From the cell containing the given text, extract its center point as [X, Y] coordinate. 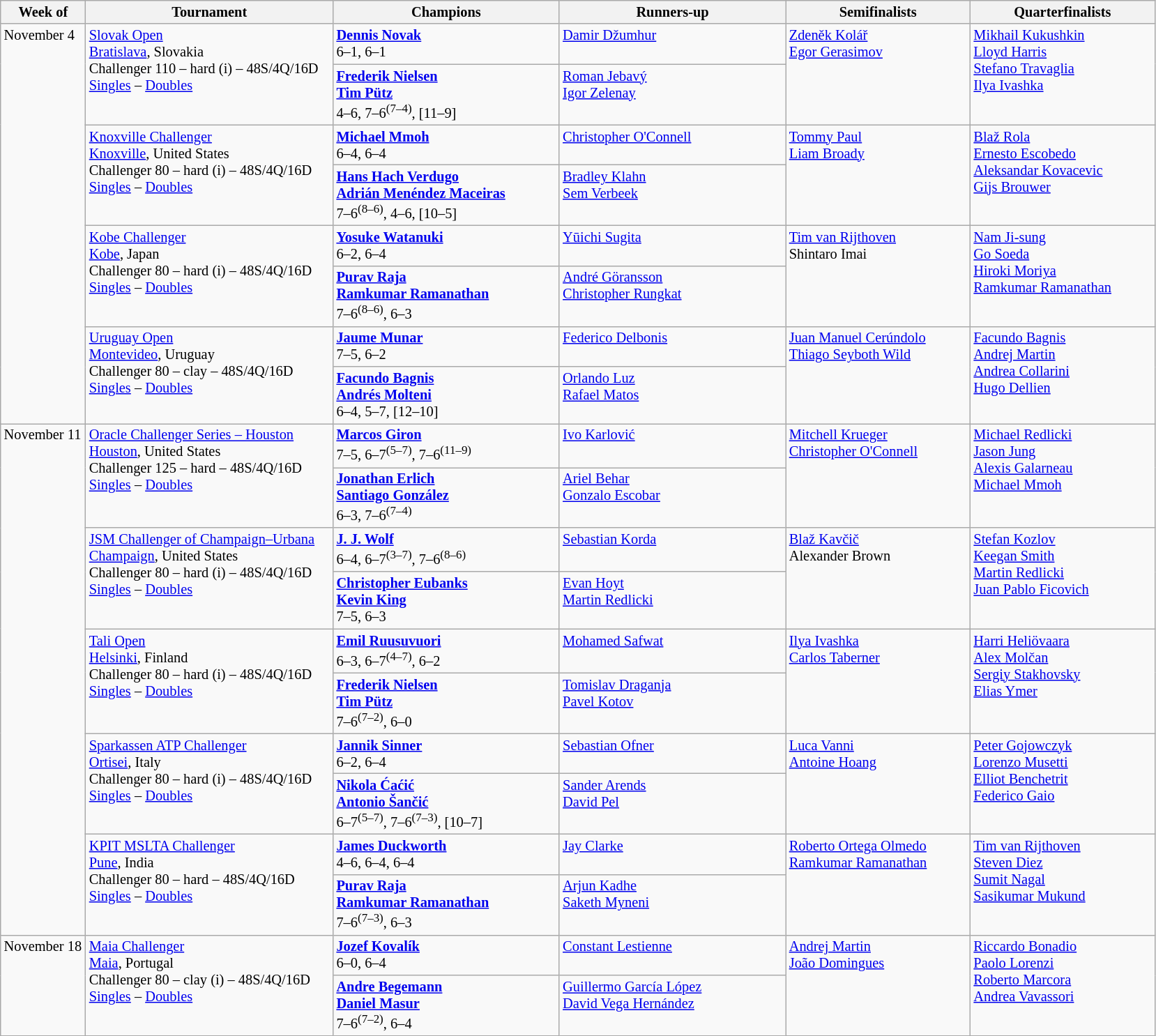
André Göransson Christopher Rungkat [672, 296]
Frederik Nielsen Tim Pütz7–6(7–2), 6–0 [446, 703]
Arjun Kadhe Saketh Myneni [672, 905]
Runners-up [672, 12]
Jannik Sinner6–2, 6–4 [446, 754]
Oracle Challenger Series – HoustonHouston, United States Challenger 125 – hard – 48S/4Q/16DSingles – Doubles [209, 475]
Nam Ji-sung Go Soeda Hiroki Moriya Ramkumar Ramanathan [1063, 276]
November 18 [43, 986]
Tim van Rijthoven Steven Diez Sumit Nagal Sasikumar Mukund [1063, 884]
Ilya Ivashka Carlos Taberner [879, 681]
Damir Džumhur [672, 44]
Week of [43, 12]
Stefan Kozlov Keegan Smith Martin Redlicki Juan Pablo Ficovich [1063, 579]
Evan Hoyt Martin Redlicki [672, 600]
JSM Challenger of Champaign–UrbanaChampaign, United States Challenger 80 – hard (i) – 48S/4Q/16DSingles – Doubles [209, 579]
Jonathan Erlich Santiago González6–3, 7–6(7–4) [446, 498]
Champions [446, 12]
Blaž Rola Ernesto Escobedo Aleksandar Kovacevic Gijs Brouwer [1063, 176]
Sander Arends David Pel [672, 803]
Andrej Martin João Domingues [879, 986]
Yosuke Watanuki6–2, 6–4 [446, 245]
Roberto Ortega Olmedo Ramkumar Ramanathan [879, 884]
Frederik Nielsen Tim Pütz4–6, 7–6(7–4), [11–9] [446, 95]
Guillermo García López David Vega Hernández [672, 1005]
Quarterfinalists [1063, 12]
Kobe ChallengerKobe, Japan Challenger 80 – hard (i) – 48S/4Q/16DSingles – Doubles [209, 276]
Ivo Karlović [672, 445]
Marcos Giron7–5, 6–7(5–7), 7–6(11–9) [446, 445]
Orlando Luz Rafael Matos [672, 395]
Michael Mmoh6–4, 6–4 [446, 145]
Juan Manuel Cerúndolo Thiago Seyboth Wild [879, 375]
Slovak OpenBratislava, Slovakia Challenger 110 – hard (i) – 48S/4Q/16DSingles – Doubles [209, 74]
Sparkassen ATP ChallengerOrtisei, Italy Challenger 80 – hard (i) – 48S/4Q/16DSingles – Doubles [209, 784]
Facundo Bagnis Andrés Molteni6–4, 5–7, [12–10] [446, 395]
Roman Jebavý Igor Zelenay [672, 95]
Knoxville ChallengerKnoxville, United States Challenger 80 – hard (i) – 48S/4Q/16DSingles – Doubles [209, 176]
Andre Begemann Daniel Masur7–6(7–2), 6–4 [446, 1005]
Christopher Eubanks Kevin King7–5, 6–3 [446, 600]
Luca Vanni Antoine Hoang [879, 784]
Hans Hach Verdugo Adrián Menéndez Maceiras7–6(8–6), 4–6, [10–5] [446, 195]
Jay Clarke [672, 854]
Tim van Rijthoven Shintaro Imai [879, 276]
Facundo Bagnis Andrej Martin Andrea Collarini Hugo Dellien [1063, 375]
Blaž Kavčič Alexander Brown [879, 579]
Jozef Kovalík6–0, 6–4 [446, 955]
Mohamed Safwat [672, 651]
Ariel Behar Gonzalo Escobar [672, 498]
Yūichi Sugita [672, 245]
Constant Lestienne [672, 955]
Sebastian Ofner [672, 754]
KPIT MSLTA ChallengerPune, India Challenger 80 – hard – 48S/4Q/16DSingles – Doubles [209, 884]
Semifinalists [879, 12]
Federico Delbonis [672, 346]
Dennis Novak6–1, 6–1 [446, 44]
Riccardo Bonadio Paolo Lorenzi Roberto Marcora Andrea Vavassori [1063, 986]
Christopher O'Connell [672, 145]
Michael Redlicki Jason Jung Alexis Galarneau Michael Mmoh [1063, 475]
James Duckworth4–6, 6–4, 6–4 [446, 854]
Jaume Munar7–5, 6–2 [446, 346]
Tommy Paul Liam Broady [879, 176]
Zdeněk Kolář Egor Gerasimov [879, 74]
Bradley Klahn Sem Verbeek [672, 195]
November 11 [43, 679]
J. J. Wolf6–4, 6–7(3–7), 7–6(8–6) [446, 549]
Purav Raja Ramkumar Ramanathan7–6(7–3), 6–3 [446, 905]
Nikola Ćaćić Antonio Šančić6–7(5–7), 7–6(7–3), [10–7] [446, 803]
Uruguay OpenMontevideo, Uruguay Challenger 80 – clay – 48S/4Q/16DSingles – Doubles [209, 375]
Mitchell Krueger Christopher O'Connell [879, 475]
Purav Raja Ramkumar Ramanathan7–6(8–6), 6–3 [446, 296]
Tomislav Draganja Pavel Kotov [672, 703]
November 4 [43, 223]
Peter Gojowczyk Lorenzo Musetti Elliot Benchetrit Federico Gaio [1063, 784]
Mikhail Kukushkin Lloyd Harris Stefano Travaglia Ilya Ivashka [1063, 74]
Maia ChallengerMaia, Portugal Challenger 80 – clay (i) – 48S/4Q/16DSingles – Doubles [209, 986]
Harri Heliövaara Alex Molčan Sergiy Stakhovsky Elias Ymer [1063, 681]
Tali OpenHelsinki, Finland Challenger 80 – hard (i) – 48S/4Q/16DSingles – Doubles [209, 681]
Emil Ruusuvuori6–3, 6–7(4–7), 6–2 [446, 651]
Sebastian Korda [672, 549]
Tournament [209, 12]
